Locate the cell with the specified text and output its [X, Y] center coordinate. 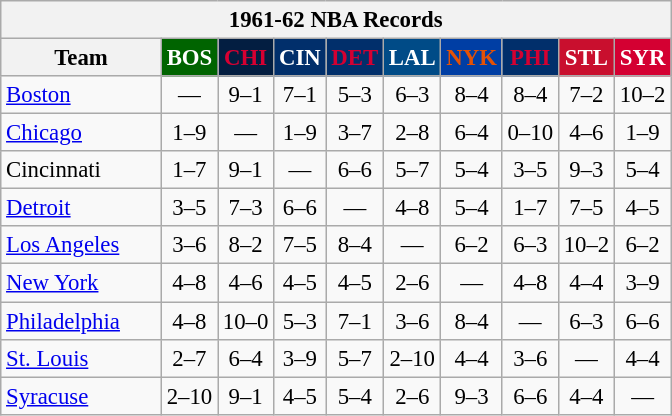
Team [82, 58]
0–10 [530, 133]
1961-62 NBA Records [336, 20]
8–2 [246, 245]
Los Angeles [82, 245]
New York [82, 283]
Syracuse [82, 396]
CIN [300, 58]
St. Louis [82, 358]
2–7 [189, 358]
SYR [642, 58]
LAL [412, 58]
7–3 [246, 208]
PHI [530, 58]
3–7 [354, 133]
Philadelphia [82, 321]
BOS [189, 58]
2–8 [412, 133]
7–2 [586, 95]
NYK [472, 58]
Chicago [82, 133]
Boston [82, 95]
STL [586, 58]
CHI [246, 58]
Cincinnati [82, 170]
DET [354, 58]
10–0 [246, 321]
Detroit [82, 208]
